Extract the [X, Y] coordinate from the center of the cell holding the provided text.  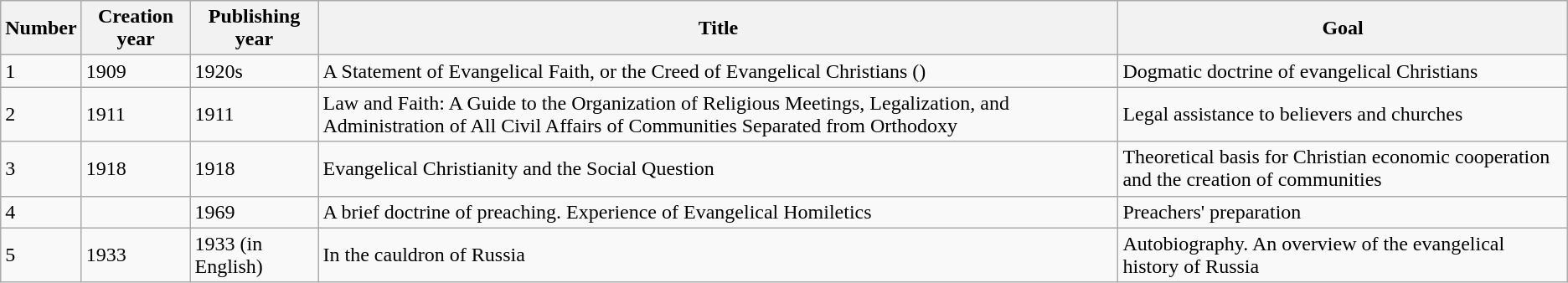
1969 [255, 212]
Theoretical basis for Christian economic cooperation and the creation of communities [1343, 169]
1933 (in English) [255, 255]
2 [41, 114]
1920s [255, 71]
Publishing year [255, 28]
A Statement of Evangelical Faith, or the Creed of Evangelical Christians () [719, 71]
1 [41, 71]
Goal [1343, 28]
Number [41, 28]
5 [41, 255]
Autobiography. An overview of the evangelical history of Russia [1343, 255]
A brief doctrine of preaching. Experience of Evangelical Homiletics [719, 212]
Evangelical Christianity and the Social Question [719, 169]
1909 [136, 71]
Creation year [136, 28]
1933 [136, 255]
4 [41, 212]
Preachers' preparation [1343, 212]
Dogmatic doctrine of evangelical Christians [1343, 71]
Legal assistance to believers and churches [1343, 114]
3 [41, 169]
Title [719, 28]
In the cauldron of Russia [719, 255]
